Return (X, Y) of the center of cell containing provided text 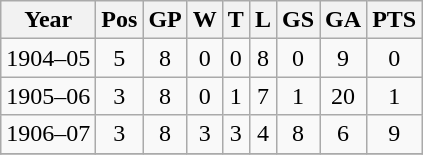
5 (120, 58)
20 (344, 96)
L (262, 20)
1904–05 (48, 58)
7 (262, 96)
1905–06 (48, 96)
1906–07 (48, 134)
Pos (120, 20)
Year (48, 20)
T (236, 20)
GA (344, 20)
PTS (394, 20)
W (204, 20)
4 (262, 134)
GP (165, 20)
6 (344, 134)
GS (298, 20)
